Detect which cell encompasses the target text, then output its [x, y] center coordinate. 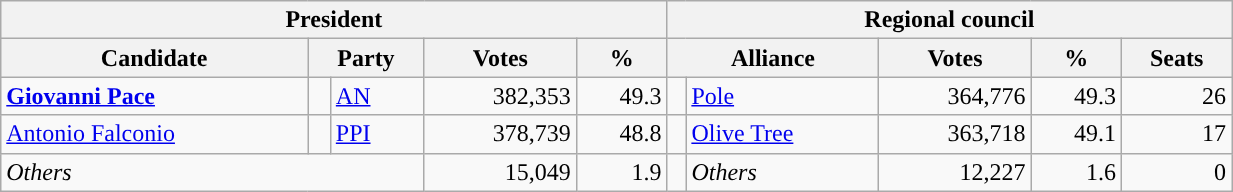
49.1 [1076, 134]
Party [366, 58]
12,227 [955, 172]
363,718 [955, 134]
382,353 [500, 96]
17 [1177, 134]
Pole [782, 96]
0 [1177, 172]
Seats [1177, 58]
PPI [377, 134]
Regional council [950, 20]
48.8 [622, 134]
1.9 [622, 172]
26 [1177, 96]
Antonio Falconio [154, 134]
Alliance [773, 58]
AN [377, 96]
378,739 [500, 134]
Candidate [154, 58]
Olive Tree [782, 134]
1.6 [1076, 172]
364,776 [955, 96]
Giovanni Pace [154, 96]
15,049 [500, 172]
President [334, 20]
